Return the [X, Y] coordinate for the center point of the cell that contains the specified text.  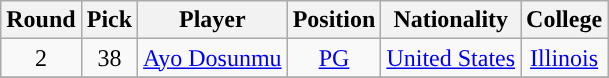
Round [41, 20]
2 [41, 58]
Pick [109, 20]
College [564, 20]
United States [451, 58]
Position [334, 20]
Nationality [451, 20]
PG [334, 58]
Illinois [564, 58]
Ayo Dosunmu [213, 58]
38 [109, 58]
Player [213, 20]
